Return (x, y) of the center of cell containing provided text 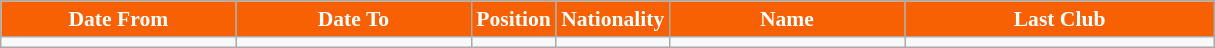
Name (786, 19)
Date From (118, 19)
Nationality (612, 19)
Date To (354, 19)
Last Club (1060, 19)
Position (514, 19)
